Identify which cell holds the provided text, then report its (X, Y) central coordinate. 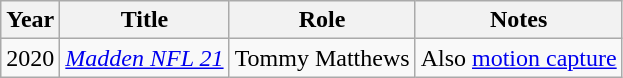
Year (30, 20)
Tommy Matthews (322, 58)
Madden NFL 21 (144, 58)
Title (144, 20)
Role (322, 20)
Notes (518, 20)
Also motion capture (518, 58)
2020 (30, 58)
